Provide the [x, y] coordinate of the cell's center where the given text is located.  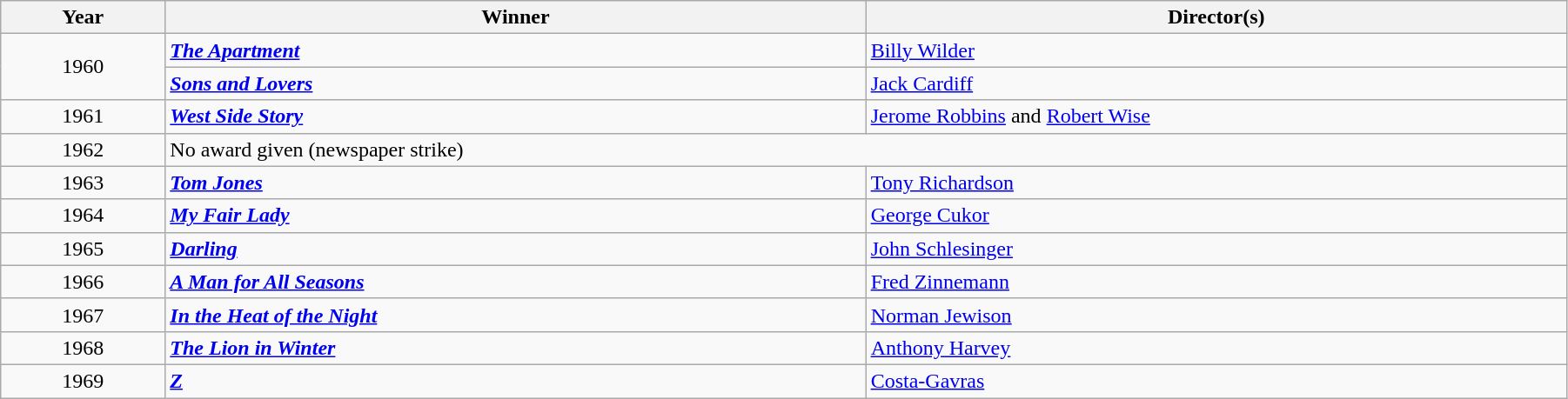
The Apartment [515, 50]
1964 [84, 216]
1963 [84, 183]
1966 [84, 282]
1962 [84, 150]
A Man for All Seasons [515, 282]
Winner [515, 17]
Fred Zinnemann [1216, 282]
Year [84, 17]
1968 [84, 348]
Jerome Robbins and Robert Wise [1216, 116]
Jack Cardiff [1216, 83]
No award given (newspaper strike) [867, 150]
1969 [84, 381]
Costa-Gavras [1216, 381]
In the Heat of the Night [515, 315]
1960 [84, 67]
Tony Richardson [1216, 183]
Norman Jewison [1216, 315]
George Cukor [1216, 216]
Anthony Harvey [1216, 348]
West Side Story [515, 116]
1967 [84, 315]
John Schlesinger [1216, 249]
1965 [84, 249]
Darling [515, 249]
Billy Wilder [1216, 50]
Z [515, 381]
1961 [84, 116]
Sons and Lovers [515, 83]
The Lion in Winter [515, 348]
Tom Jones [515, 183]
My Fair Lady [515, 216]
Director(s) [1216, 17]
